Search for the cell housing the specified text and yield its (X, Y) center coordinate. 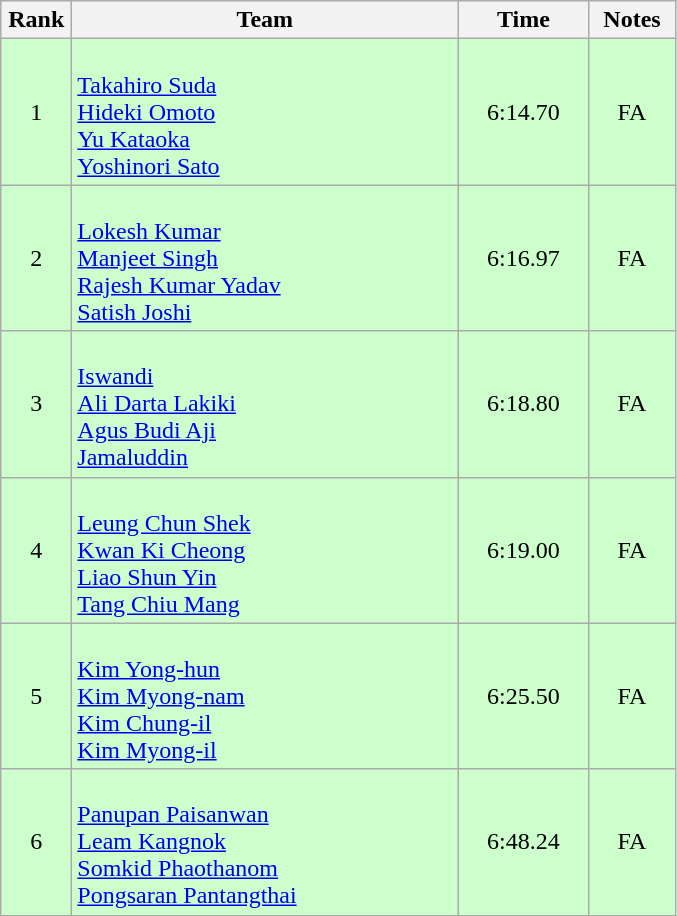
Leung Chun ShekKwan Ki CheongLiao Shun YinTang Chiu Mang (265, 550)
Takahiro SudaHideki OmotoYu KataokaYoshinori Sato (265, 112)
Team (265, 20)
Time (524, 20)
6:14.70 (524, 112)
6 (36, 842)
IswandiAli Darta LakikiAgus Budi AjiJamaluddin (265, 404)
6:25.50 (524, 696)
1 (36, 112)
6:16.97 (524, 258)
5 (36, 696)
Kim Yong-hunKim Myong-namKim Chung-ilKim Myong-il (265, 696)
6:19.00 (524, 550)
Rank (36, 20)
Panupan PaisanwanLeam KangnokSomkid PhaothanomPongsaran Pantangthai (265, 842)
3 (36, 404)
Lokesh KumarManjeet SinghRajesh Kumar YadavSatish Joshi (265, 258)
4 (36, 550)
2 (36, 258)
6:18.80 (524, 404)
6:48.24 (524, 842)
Notes (632, 20)
